Scan for the cell matching the given text and deliver its (X, Y) coordinate at center. 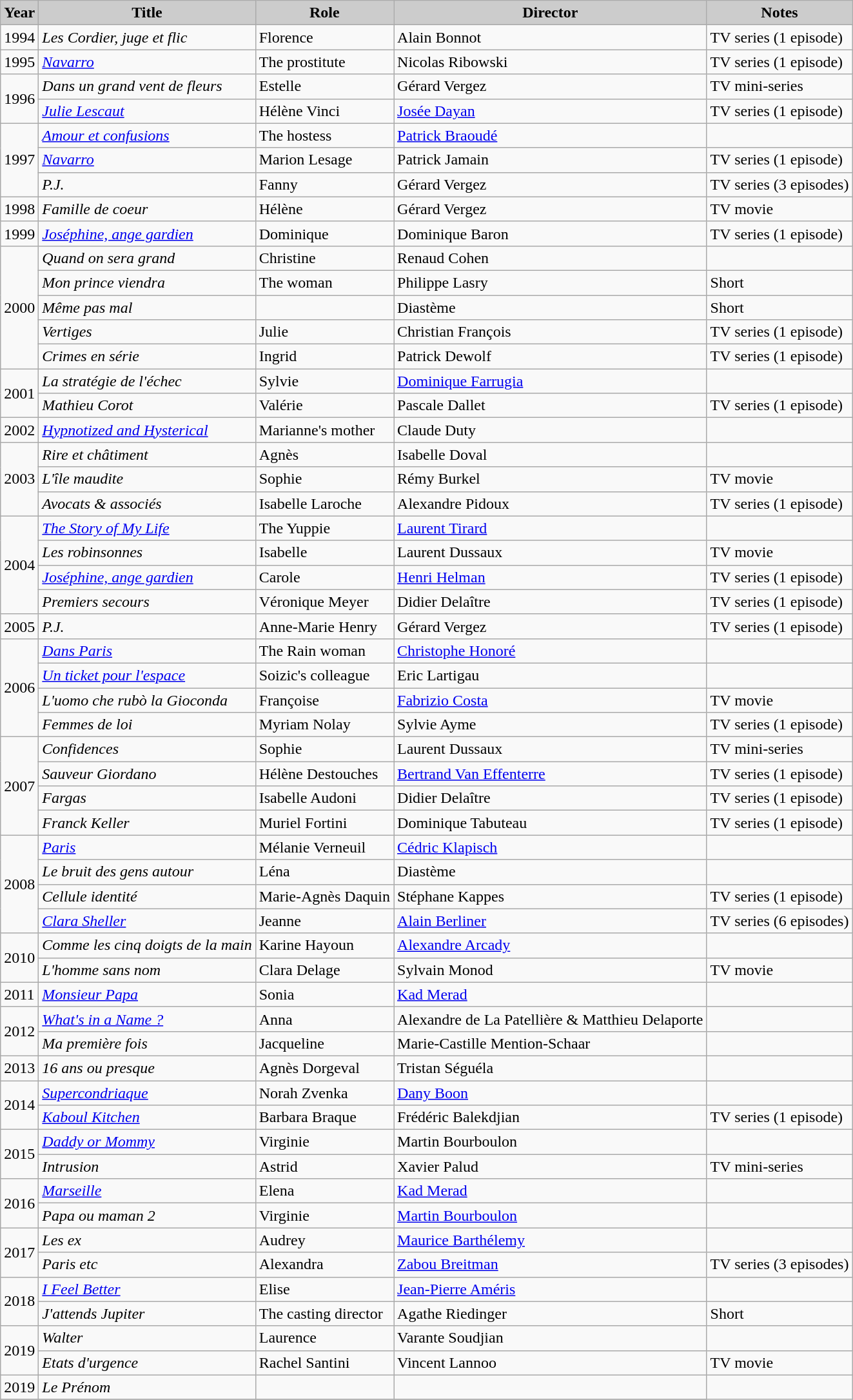
Sylvie (324, 381)
2018 (19, 1301)
Patrick Dewolf (551, 357)
Christian François (551, 332)
1998 (19, 209)
2008 (19, 884)
Mathieu Corot (147, 406)
Monsieur Papa (147, 994)
1999 (19, 233)
1996 (19, 99)
Anne-Marie Henry (324, 626)
Year (19, 13)
Les robinsonnes (147, 553)
Barbara Braque (324, 1118)
Dominique (324, 233)
Fanny (324, 184)
Agnès (324, 455)
Jeanne (324, 921)
Comme les cinq doigts de la main (147, 945)
Alain Berliner (551, 921)
Rire et châtiment (147, 455)
Vertiges (147, 332)
Agathe Riedinger (551, 1314)
Elise (324, 1289)
Renaud Cohen (551, 258)
Norah Zvenka (324, 1093)
2001 (19, 393)
Anna (324, 1019)
Walter (147, 1338)
Tristan Séguéla (551, 1068)
2006 (19, 687)
2016 (19, 1203)
Isabelle Doval (551, 455)
2014 (19, 1105)
Jacqueline (324, 1043)
Daddy or Mommy (147, 1142)
Isabelle Laroche (324, 504)
Vincent Lannoo (551, 1363)
Marseille (147, 1191)
Alexandre Arcady (551, 945)
Astrid (324, 1167)
Véronique Meyer (324, 602)
Les Cordier, juge et flic (147, 37)
Un ticket pour l'espace (147, 675)
Sauveur Giordano (147, 774)
Premiers secours (147, 602)
Quand on sera grand (147, 258)
Soizic's colleague (324, 675)
Avocats & associés (147, 504)
Isabelle Audoni (324, 798)
The Yuppie (324, 528)
Dans un grand vent de fleurs (147, 86)
Eric Lartigau (551, 675)
Hélène Vinci (324, 111)
Christine (324, 258)
Léna (324, 872)
TV series (6 episodes) (779, 921)
Bertrand Van Effenterre (551, 774)
Ingrid (324, 357)
Julie Lescaut (147, 111)
Karine Hayoun (324, 945)
Myriam Nolay (324, 725)
Mélanie Verneuil (324, 847)
Marie-Agnès Daquin (324, 896)
Le bruit des gens autour (147, 872)
2007 (19, 786)
Fargas (147, 798)
Femmes de loi (147, 725)
Supercondriaque (147, 1093)
1994 (19, 37)
Notes (779, 13)
2004 (19, 565)
Zabou Breitman (551, 1265)
2012 (19, 1031)
Philippe Lasry (551, 282)
Marie-Castille Mention-Schaar (551, 1043)
La stratégie de l'échec (147, 381)
Title (147, 13)
Dominique Farrugia (551, 381)
What's in a Name ? (147, 1019)
2015 (19, 1154)
Clara Sheller (147, 921)
1997 (19, 160)
Frédéric Balekdjian (551, 1118)
Audrey (324, 1240)
J'attends Jupiter (147, 1314)
L'uomo che rubò la Gioconda (147, 700)
Florence (324, 37)
The casting director (324, 1314)
L'île maudite (147, 479)
Stéphane Kappes (551, 896)
I Feel Better (147, 1289)
2003 (19, 479)
2011 (19, 994)
Isabelle (324, 553)
2000 (19, 307)
Papa ou maman 2 (147, 1216)
2017 (19, 1252)
Carole (324, 577)
16 ans ou presque (147, 1068)
Jean-Pierre Améris (551, 1289)
Estelle (324, 86)
Dominique Baron (551, 233)
Xavier Palud (551, 1167)
Elena (324, 1191)
2005 (19, 626)
1995 (19, 62)
Fabrizio Costa (551, 700)
Même pas mal (147, 308)
Marion Lesage (324, 160)
Muriel Fortini (324, 823)
The Story of My Life (147, 528)
Françoise (324, 700)
Rachel Santini (324, 1363)
Le Prénom (147, 1387)
Hélène Destouches (324, 774)
Marianne's mother (324, 430)
Mon prince viendra (147, 282)
The prostitute (324, 62)
Dans Paris (147, 651)
Sonia (324, 994)
Hypnotized and Hysterical (147, 430)
Etats d'urgence (147, 1363)
Cédric Klapisch (551, 847)
The woman (324, 282)
Hélène (324, 209)
Valérie (324, 406)
Confidences (147, 749)
Kaboul Kitchen (147, 1118)
Patrick Jamain (551, 160)
Sylvain Monod (551, 970)
Role (324, 13)
2010 (19, 958)
Dany Boon (551, 1093)
Intrusion (147, 1167)
The Rain woman (324, 651)
Les ex (147, 1240)
Famille de coeur (147, 209)
Nicolas Ribowski (551, 62)
Maurice Barthélemy (551, 1240)
Patrick Braoudé (551, 135)
Varante Soudjian (551, 1338)
2013 (19, 1068)
Amour et confusions (147, 135)
2002 (19, 430)
Paris (147, 847)
Agnès Dorgeval (324, 1068)
Rémy Burkel (551, 479)
Claude Duty (551, 430)
Henri Helman (551, 577)
Cellule identité (147, 896)
The hostess (324, 135)
Laurent Tirard (551, 528)
Franck Keller (147, 823)
Crimes en série (147, 357)
Alexandre de La Patellière & Matthieu Delaporte (551, 1019)
Ma première fois (147, 1043)
Laurence (324, 1338)
Pascale Dallet (551, 406)
Dominique Tabuteau (551, 823)
Christophe Honoré (551, 651)
Sylvie Ayme (551, 725)
Alain Bonnot (551, 37)
L'homme sans nom (147, 970)
Alexandra (324, 1265)
Director (551, 13)
Paris etc (147, 1265)
Alexandre Pidoux (551, 504)
Julie (324, 332)
Clara Delage (324, 970)
Josée Dayan (551, 111)
